Output the [X, Y] coordinate of the center of the cell containing the given text.  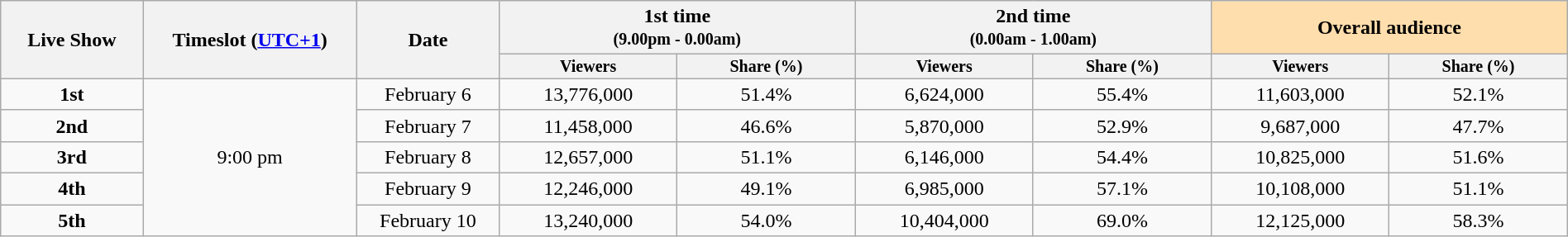
10,404,000 [944, 220]
February 8 [428, 157]
11,458,000 [589, 126]
February 9 [428, 188]
54.4% [1121, 157]
2nd time(0.00am - 1.00am) [1034, 28]
54.0% [766, 220]
February 6 [428, 94]
47.7% [1479, 126]
46.6% [766, 126]
February 10 [428, 220]
Overall audience [1389, 28]
3rd [72, 157]
57.1% [1121, 188]
6,146,000 [944, 157]
9:00 pm [250, 157]
Live Show [72, 40]
6,985,000 [944, 188]
49.1% [766, 188]
10,108,000 [1300, 188]
51.6% [1479, 157]
51.4% [766, 94]
12,657,000 [589, 157]
4th [72, 188]
1st time(9.00pm - 0.00am) [678, 28]
5th [72, 220]
12,246,000 [589, 188]
69.0% [1121, 220]
55.4% [1121, 94]
6,624,000 [944, 94]
2nd [72, 126]
12,125,000 [1300, 220]
9,687,000 [1300, 126]
52.9% [1121, 126]
1st [72, 94]
13,776,000 [589, 94]
58.3% [1479, 220]
Date [428, 40]
Timeslot (UTC+1) [250, 40]
February 7 [428, 126]
10,825,000 [1300, 157]
52.1% [1479, 94]
13,240,000 [589, 220]
5,870,000 [944, 126]
11,603,000 [1300, 94]
